Determine the (X, Y) coordinate at the center of the cell enclosing the given text.  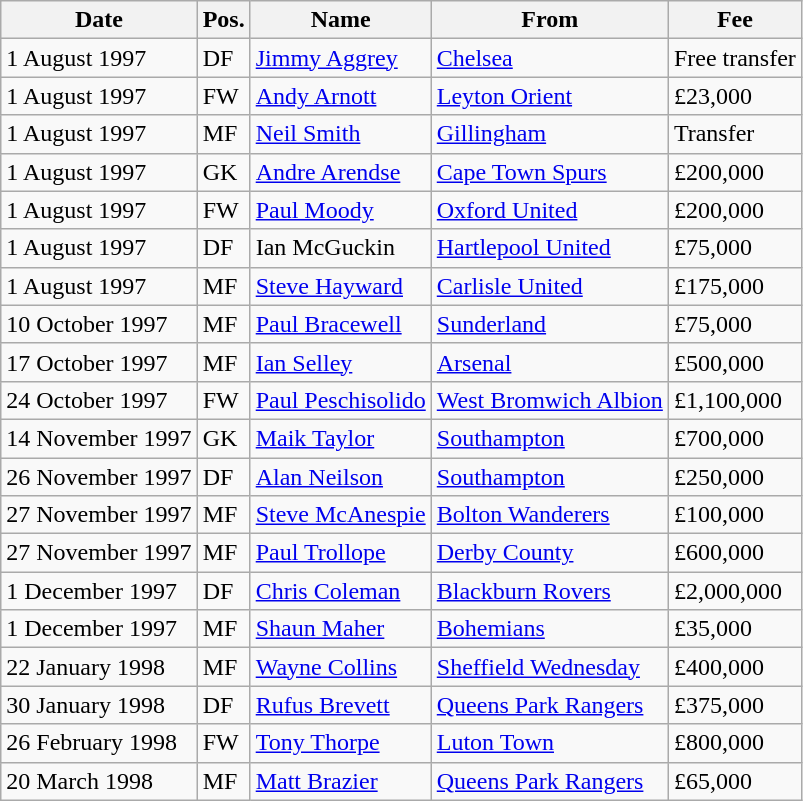
Chelsea (550, 58)
Matt Brazier (340, 781)
£500,000 (734, 362)
Ian Selley (340, 362)
26 February 1998 (99, 743)
Jimmy Aggrey (340, 58)
Derby County (550, 553)
Paul Peschisolido (340, 400)
14 November 1997 (99, 438)
17 October 1997 (99, 362)
£23,000 (734, 96)
Steve Hayward (340, 286)
£800,000 (734, 743)
£175,000 (734, 286)
Bohemians (550, 629)
Fee (734, 20)
Neil Smith (340, 134)
£1,100,000 (734, 400)
£65,000 (734, 781)
Andre Arendse (340, 172)
Rufus Brevett (340, 705)
Gillingham (550, 134)
£600,000 (734, 553)
Maik Taylor (340, 438)
Paul Bracewell (340, 324)
Hartlepool United (550, 248)
Sheffield Wednesday (550, 667)
Blackburn Rovers (550, 591)
£250,000 (734, 477)
From (550, 20)
Paul Trollope (340, 553)
Andy Arnott (340, 96)
Bolton Wanderers (550, 515)
Chris Coleman (340, 591)
Sunderland (550, 324)
£35,000 (734, 629)
20 March 1998 (99, 781)
Cape Town Spurs (550, 172)
£400,000 (734, 667)
24 October 1997 (99, 400)
Alan Neilson (340, 477)
Shaun Maher (340, 629)
26 November 1997 (99, 477)
Carlisle United (550, 286)
Oxford United (550, 210)
Luton Town (550, 743)
£100,000 (734, 515)
Steve McAnespie (340, 515)
Leyton Orient (550, 96)
22 January 1998 (99, 667)
Ian McGuckin (340, 248)
Tony Thorpe (340, 743)
30 January 1998 (99, 705)
£375,000 (734, 705)
Wayne Collins (340, 667)
Date (99, 20)
£2,000,000 (734, 591)
Name (340, 20)
Transfer (734, 134)
Pos. (224, 20)
Paul Moody (340, 210)
Arsenal (550, 362)
West Bromwich Albion (550, 400)
Free transfer (734, 58)
£700,000 (734, 438)
10 October 1997 (99, 324)
